Return the [x, y] coordinate for the center point of the cell that contains the specified text.  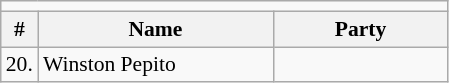
Name [156, 29]
20. [20, 65]
Winston Pepito [156, 65]
# [20, 29]
Party [360, 29]
